Identify which cell holds the provided text, then report its (X, Y) central coordinate. 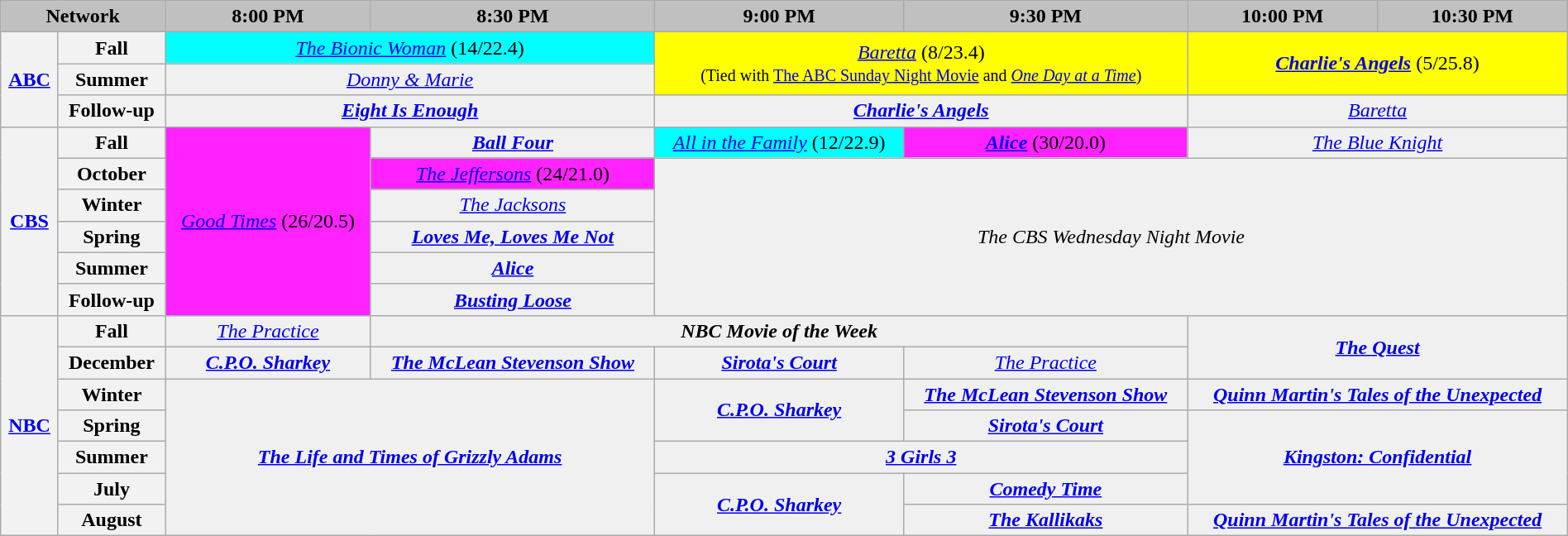
The Blue Knight (1378, 142)
NBC Movie of the Week (779, 331)
The Quest (1378, 347)
Eight Is Enough (410, 111)
Network (83, 17)
9:00 PM (779, 17)
Kingston: Confidential (1378, 457)
Alice (30/20.0) (1045, 142)
The Bionic Woman (14/22.4) (410, 48)
8:30 PM (513, 17)
Comedy Time (1045, 489)
Alice (513, 268)
The CBS Wednesday Night Movie (1111, 237)
Baretta (8/23.4)(Tied with The ABC Sunday Night Movie and One Day at a Time) (921, 64)
The Kallikaks (1045, 520)
10:00 PM (1283, 17)
CBS (30, 221)
8:00 PM (268, 17)
Loves Me, Loves Me Not (513, 237)
The Jeffersons (24/21.0) (513, 174)
10:30 PM (1473, 17)
October (111, 174)
December (111, 362)
Baretta (1378, 111)
Charlie's Angels (5/25.8) (1378, 64)
3 Girls 3 (921, 457)
Donny & Marie (410, 79)
All in the Family (12/22.9) (779, 142)
9:30 PM (1045, 17)
August (111, 520)
Good Times (26/20.5) (268, 221)
The Life and Times of Grizzly Adams (410, 457)
Charlie's Angels (921, 111)
July (111, 489)
Busting Loose (513, 299)
Ball Four (513, 142)
The Jacksons (513, 205)
ABC (30, 79)
NBC (30, 425)
